Determine the (x, y) coordinate at the center of the cell enclosing the given text.  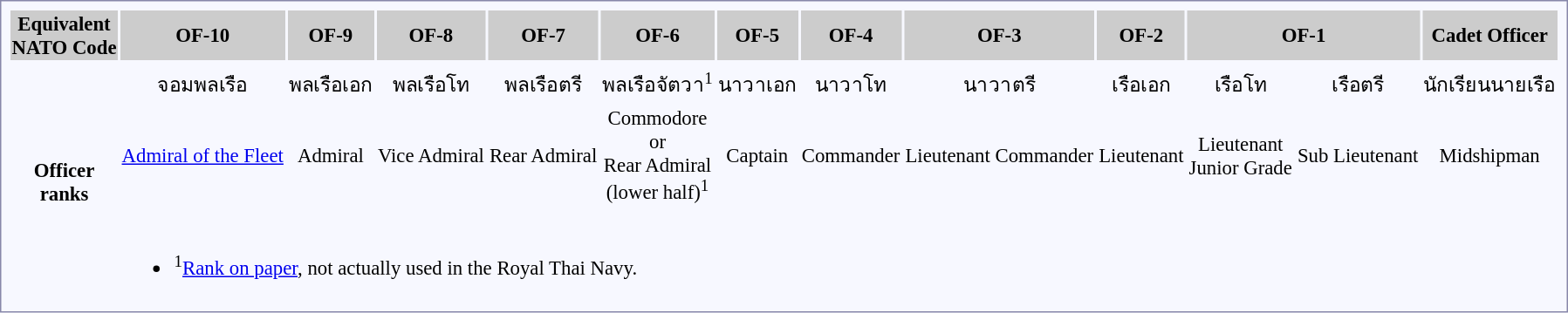
OF-3 (1000, 35)
OF-8 (431, 35)
Admiral of the Fleet (202, 155)
เรือตรี (1358, 85)
OF-1 (1304, 35)
พลเรือจัตวา1 (658, 85)
Admiral (330, 155)
LieutenantJunior Grade (1241, 155)
Lieutenant (1141, 155)
OF-5 (757, 35)
Rear Admiral (543, 155)
นักเรียนนายเรือ (1489, 85)
Cadet Officer (1489, 35)
1Rank on paper, not actually used in the Royal Thai Navy. (839, 255)
Commander (851, 155)
Captain (757, 155)
OF-2 (1141, 35)
เรือเอก (1141, 85)
OF-4 (851, 35)
พลเรือตรี (543, 85)
นาวาโท (851, 85)
Lieutenant Commander (1000, 155)
Vice Admiral (431, 155)
พลเรือเอก (330, 85)
OF-10 (202, 35)
นาวาเอก (757, 85)
CommodoreorRear Admiral(lower half)1 (658, 155)
OF-6 (658, 35)
จอมพลเรือ (202, 85)
OF-9 (330, 35)
นาวาตรี (1000, 85)
Sub Lieutenant (1358, 155)
เรือโท (1241, 85)
Midshipman (1489, 155)
EquivalentNATO Code (65, 35)
OF-7 (543, 35)
Officerranks (65, 182)
พลเรือโท (431, 85)
